Return [X, Y] of the center of cell containing provided text 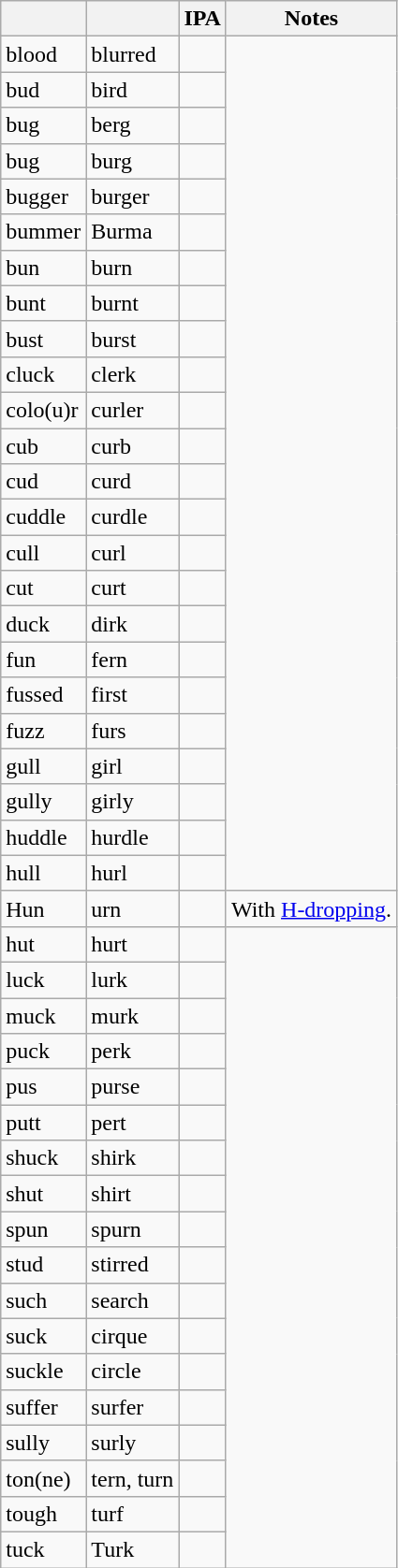
cud [43, 482]
suffer [43, 1407]
lurk [133, 980]
cub [43, 446]
gully [43, 802]
fussed [43, 695]
tern, turn [133, 1478]
dirk [133, 624]
muck [43, 1015]
burger [133, 196]
girl [133, 766]
fuzz [43, 731]
cuddle [43, 517]
curt [133, 588]
cluck [43, 374]
hurt [133, 944]
bird [133, 90]
shirt [133, 1194]
tuck [43, 1549]
burg [133, 161]
hut [43, 944]
turf [133, 1514]
urn [133, 908]
furs [133, 731]
girly [133, 802]
Turk [133, 1549]
sully [43, 1443]
suckle [43, 1372]
pert [133, 1123]
shirk [133, 1158]
cirque [133, 1336]
curler [133, 410]
spun [43, 1229]
suck [43, 1336]
bun [43, 268]
purse [133, 1087]
With H-dropping. [311, 908]
circle [133, 1372]
surly [133, 1443]
shut [43, 1194]
curl [133, 553]
blood [43, 54]
bud [43, 90]
perk [133, 1052]
curdle [133, 517]
cut [43, 588]
bust [43, 339]
curd [133, 482]
putt [43, 1123]
murk [133, 1015]
tough [43, 1514]
gull [43, 766]
colo(u)r [43, 410]
Notes [311, 19]
bugger [43, 196]
ton(ne) [43, 1478]
blurred [133, 54]
hurl [133, 873]
spurn [133, 1229]
Burma [133, 232]
duck [43, 624]
burst [133, 339]
luck [43, 980]
shuck [43, 1158]
bummer [43, 232]
Hun [43, 908]
such [43, 1300]
puck [43, 1052]
burn [133, 268]
search [133, 1300]
stirred [133, 1265]
bunt [43, 303]
surfer [133, 1407]
hurdle [133, 837]
cull [43, 553]
fern [133, 660]
stud [43, 1265]
berg [133, 125]
pus [43, 1087]
fun [43, 660]
clerk [133, 374]
burnt [133, 303]
IPA [202, 19]
hull [43, 873]
curb [133, 446]
first [133, 695]
huddle [43, 837]
